Pinpoint the cell where the given text exists, returning its (x, y) midpoint coordinate. 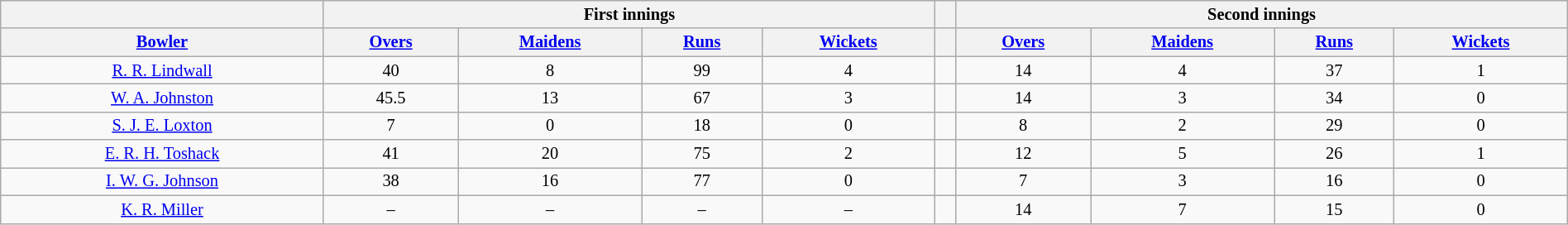
29 (1335, 126)
E. R. H. Toshack (162, 154)
18 (701, 126)
K. R. Miller (162, 209)
75 (701, 154)
67 (701, 98)
Second innings (1262, 14)
First innings (629, 14)
5 (1182, 154)
41 (390, 154)
99 (701, 70)
I. W. G. Johnson (162, 181)
W. A. Johnston (162, 98)
15 (1335, 209)
13 (550, 98)
R. R. Lindwall (162, 70)
20 (550, 154)
Bowler (162, 42)
40 (390, 70)
38 (390, 181)
45.5 (390, 98)
12 (1024, 154)
S. J. E. Loxton (162, 126)
77 (701, 181)
37 (1335, 70)
26 (1335, 154)
34 (1335, 98)
